Scan for the cell matching the given text and deliver its [x, y] coordinate at center. 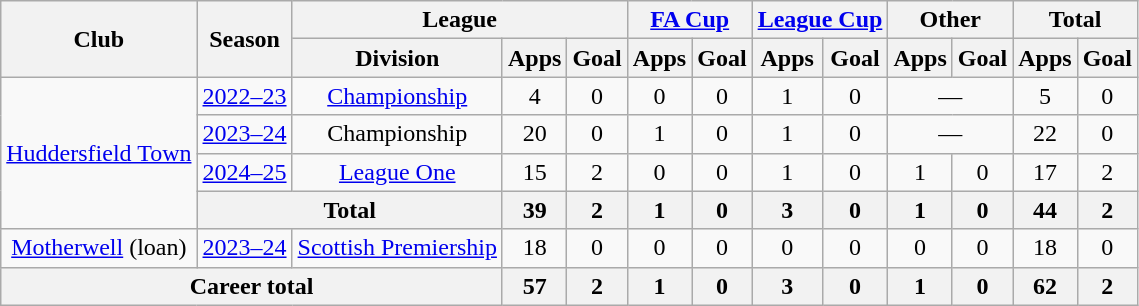
Scottish Premiership [397, 248]
62 [1045, 286]
League [460, 20]
15 [534, 172]
Season [244, 39]
20 [534, 134]
League Cup [820, 20]
17 [1045, 172]
Motherwell (loan) [99, 248]
Other [950, 20]
2022–23 [244, 96]
Career total [252, 286]
4 [534, 96]
2024–25 [244, 172]
39 [534, 210]
Huddersfield Town [99, 153]
5 [1045, 96]
Division [397, 58]
57 [534, 286]
League One [397, 172]
44 [1045, 210]
22 [1045, 134]
FA Cup [690, 20]
Club [99, 39]
